Return (x, y) of the center of cell containing provided text 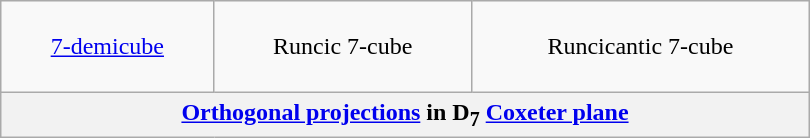
Orthogonal projections in D7 Coxeter plane (405, 115)
7-demicube (108, 47)
Runcic 7-cube (343, 47)
Runcicantic 7-cube (641, 47)
